Capture the cell that displays the provided text and extract its [x, y] central coordinate. 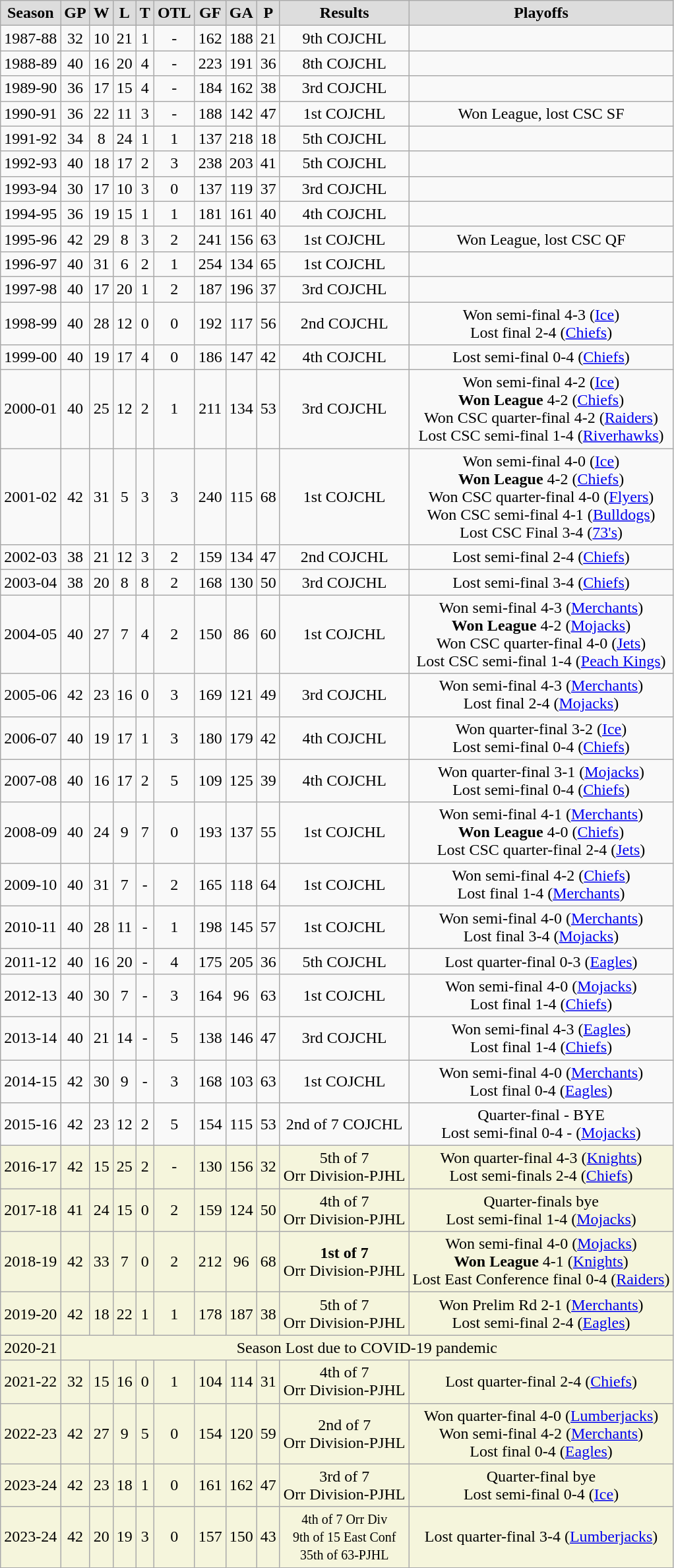
64 [268, 884]
49 [268, 695]
164 [210, 995]
59 [268, 1433]
Won Prelim Rd 2-1 (Merchants)Lost semi-final 2-4 (Eagles) [541, 1314]
Won semi-final 4-1 (Merchants)Won League 4-0 (Chiefs)Lost CSC quarter-final 2-4 (Jets) [541, 832]
Season [30, 13]
218 [241, 139]
192 [210, 323]
Won semi-final 4-0 (Ice)Won League 4-2 (Chiefs)Won CSC quarter-final 4-0 (Flyers)Won CSC semi-final 4-1 (Bulldogs)Lost CSC Final 3-4 (73's) [541, 497]
Won semi-final 4-3 (Ice)Lost final 2-4 (Chiefs) [541, 323]
Quarter-finals byeLost semi-final 1-4 (Mojacks) [541, 1210]
2011-12 [30, 961]
1989-90 [30, 88]
121 [241, 695]
169 [210, 695]
1997-98 [30, 289]
147 [241, 358]
191 [241, 63]
Won semi-final 4-0 (Merchants)Lost final 3-4 (Mojacks) [541, 927]
142 [241, 113]
Lost semi-final 3-4 (Chiefs) [541, 582]
2014-15 [30, 1081]
9th COJCHL [344, 38]
W [102, 13]
2018-19 [30, 1262]
Won semi-final 4-2 (Ice)Won League 4-2 (Chiefs)Won CSC quarter-final 4-2 (Raiders)Lost CSC semi-final 1-4 (Riverhawks) [541, 409]
Won quarter-final 4-3 (Knights)Lost semi-finals 2-4 (Chiefs) [541, 1168]
241 [210, 239]
Won League, lost CSC QF [541, 239]
181 [210, 214]
2000-01 [30, 409]
145 [241, 927]
240 [210, 497]
Quarter-final - BYELost semi-final 0-4 - (Mojacks) [541, 1124]
193 [210, 832]
2010-11 [30, 927]
Lost semi-final 2-4 (Chiefs) [541, 557]
1987-88 [30, 38]
33 [102, 1262]
180 [210, 737]
211 [210, 409]
Won semi-final 4-0 (Mojacks)Lost final 1-4 (Chiefs) [541, 995]
125 [241, 781]
1993-94 [30, 189]
1995-96 [30, 239]
2006-07 [30, 737]
43 [268, 1537]
254 [210, 264]
179 [241, 737]
57 [268, 927]
Won quarter-final 3-2 (Ice)Lost semi-final 0-4 (Chiefs) [541, 737]
103 [241, 1081]
138 [210, 1038]
223 [210, 63]
GA [241, 13]
Won semi-final 4-3 (Eagles)Lost final 1-4 (Chiefs) [541, 1038]
Won quarter-final 3-1 (Mojacks)Lost semi-final 0-4 (Chiefs) [541, 781]
14 [124, 1038]
Won semi-final 4-0 (Mojacks)Won League 4-1 (Knights)Lost East Conference final 0-4 (Raiders) [541, 1262]
Playoffs [541, 13]
124 [241, 1210]
1996-97 [30, 264]
Lost semi-final 0-4 (Chiefs) [541, 358]
8th COJCHL [344, 63]
2nd of 7 COJCHL [344, 1124]
2002-03 [30, 557]
2017-18 [30, 1210]
Won semi-final 4-2 (Chiefs)Lost final 1-4 (Merchants) [541, 884]
55 [268, 832]
1988-89 [30, 63]
1992-93 [30, 164]
Season Lost due to COVID-19 pandemic [367, 1348]
Won League, lost CSC SF [541, 113]
34 [75, 139]
2005-06 [30, 695]
2020-21 [30, 1348]
1999-00 [30, 358]
109 [210, 781]
2009-10 [30, 884]
114 [241, 1381]
175 [210, 961]
Won semi-final 4-3 (Merchants)Lost final 2-4 (Mojacks) [541, 695]
Won semi-final 4-0 (Merchants)Lost final 0-4 (Eagles) [541, 1081]
Won quarter-final 4-0 (Lumberjacks)Won semi-final 4-2 (Merchants)Lost final 0-4 (Eagles) [541, 1433]
2021-22 [30, 1381]
205 [241, 961]
Results [344, 13]
65 [268, 264]
203 [241, 164]
56 [268, 323]
2015-16 [30, 1124]
2007-08 [30, 781]
1990-91 [30, 113]
P [268, 13]
2001-02 [30, 497]
Lost quarter-final 0-3 (Eagles) [541, 961]
2016-17 [30, 1168]
2nd of 7Orr Division-PJHL [344, 1433]
39 [268, 781]
1994-95 [30, 214]
GF [210, 13]
Lost quarter-final 2-4 (Chiefs) [541, 1381]
165 [210, 884]
OTL [174, 13]
2003-04 [30, 582]
186 [210, 358]
2008-09 [30, 832]
184 [210, 88]
238 [210, 164]
2022-23 [30, 1433]
3rd of 7Orr Division-PJHL [344, 1486]
Won semi-final 4-3 (Merchants)Won League 4-2 (Mojacks)Won CSC quarter-final 4-0 (Jets)Lost CSC semi-final 1-4 (Peach Kings) [541, 635]
2019-20 [30, 1314]
2012-13 [30, 995]
6 [124, 264]
GP [75, 13]
196 [241, 289]
1998-99 [30, 323]
4th of 7 Orr Div9th of 15 East Conf35th of 63-PJHL [344, 1537]
Lost quarter-final 3-4 (Lumberjacks) [541, 1537]
117 [241, 323]
T [145, 13]
212 [210, 1262]
1st of 7Orr Division-PJHL [344, 1262]
157 [210, 1537]
198 [210, 927]
2013-14 [30, 1038]
29 [102, 239]
2004-05 [30, 635]
178 [210, 1314]
Quarter-final byeLost semi-final 0-4 (Ice) [541, 1486]
86 [241, 635]
118 [241, 884]
60 [268, 635]
119 [241, 189]
104 [210, 1381]
L [124, 13]
1991-92 [30, 139]
146 [241, 1038]
120 [241, 1433]
